Return [X, Y] of the center of cell containing provided text 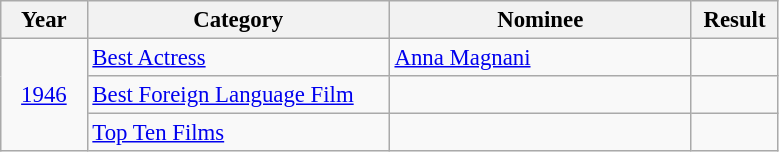
Nominee [540, 20]
Top Ten Films [238, 133]
Best Actress [238, 58]
Best Foreign Language Film [238, 95]
Category [238, 20]
Anna Magnani [540, 58]
Result [734, 20]
Year [44, 20]
1946 [44, 96]
